Return (X, Y) of the center of cell containing provided text 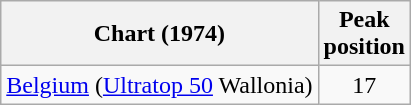
17 (364, 85)
Chart (1974) (160, 34)
Belgium (Ultratop 50 Wallonia) (160, 85)
Peakposition (364, 34)
